For the text-containing cell, return its midpoint in (x, y) coordinate format. 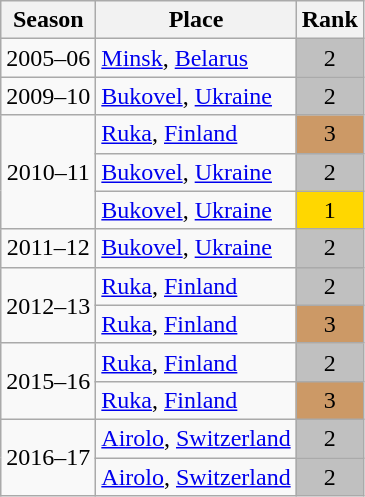
Season (48, 20)
Minsk, Belarus (196, 58)
2005–06 (48, 58)
Rank (330, 20)
2012–13 (48, 305)
Place (196, 20)
2009–10 (48, 96)
1 (330, 210)
2010–11 (48, 172)
2015–16 (48, 381)
2016–17 (48, 457)
2011–12 (48, 248)
